Provide the (x, y) coordinate of the cell's center where the given text is located.  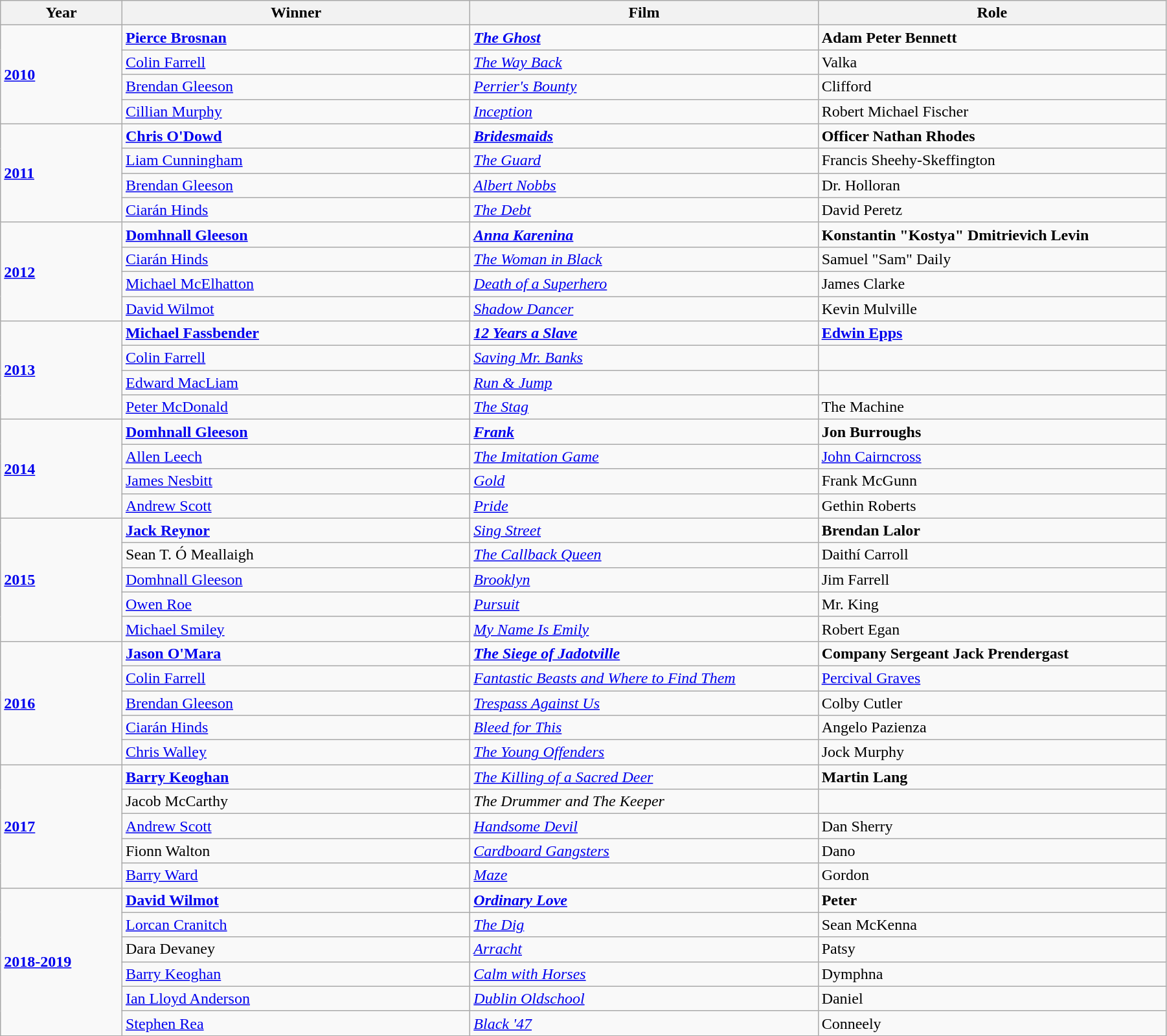
Lorcan Cranitch (295, 925)
Jim Farrell (992, 580)
Michael Fassbender (295, 333)
Valka (992, 62)
Maze (644, 875)
Conneely (992, 1023)
Albert Nobbs (644, 185)
The Dig (644, 925)
Fionn Walton (295, 851)
Sean T. Ó Meallaigh (295, 555)
Daniel (992, 998)
Allen Leech (295, 456)
Bleed for This (644, 728)
Perrier's Bounty (644, 87)
Peter McDonald (295, 407)
Frank (644, 432)
Chris O'Dowd (295, 136)
The Stag (644, 407)
2015 (62, 580)
Anna Karenina (644, 234)
Saving Mr. Banks (644, 358)
Brooklyn (644, 580)
Fantastic Beasts and Where to Find Them (644, 678)
Calm with Horses (644, 974)
Jack Reynor (295, 530)
Cardboard Gangsters (644, 851)
My Name Is Emily (644, 629)
Black '47 (644, 1023)
Gethin Roberts (992, 506)
The Killing of a Sacred Deer (644, 777)
Edward MacLiam (295, 383)
James Nesbitt (295, 481)
Michael Smiley (295, 629)
Dr. Holloran (992, 185)
2013 (62, 370)
David Peretz (992, 210)
The Drummer and The Keeper (644, 802)
Robert Egan (992, 629)
Mr. King (992, 604)
Jock Murphy (992, 752)
Adam Peter Bennett (992, 38)
The Ghost (644, 38)
Trespass Against Us (644, 703)
Michael McElhatton (295, 284)
John Cairncross (992, 456)
The Guard (644, 161)
The Young Offenders (644, 752)
Konstantin "Kostya" Dmitrievich Levin (992, 234)
Film (644, 13)
2017 (62, 826)
The Imitation Game (644, 456)
The Siege of Jadotville (644, 653)
Samuel "Sam" Daily (992, 259)
Gold (644, 481)
Dymphna (992, 974)
Gordon (992, 875)
2016 (62, 703)
Ian Lloyd Anderson (295, 998)
Jacob McCarthy (295, 802)
Pride (644, 506)
Percival Graves (992, 678)
James Clarke (992, 284)
The Woman in Black (644, 259)
Ordinary Love (644, 900)
Dan Sherry (992, 826)
Barry Ward (295, 875)
Officer Nathan Rhodes (992, 136)
The Way Back (644, 62)
2014 (62, 469)
Winner (295, 13)
Role (992, 13)
2010 (62, 74)
Chris Walley (295, 752)
The Callback Queen (644, 555)
Death of a Superhero (644, 284)
2012 (62, 271)
Martin Lang (992, 777)
Robert Michael Fischer (992, 111)
Arracht (644, 949)
The Debt (644, 210)
Inception (644, 111)
Kevin Mulville (992, 309)
Brendan Lalor (992, 530)
The Machine (992, 407)
Angelo Pazienza (992, 728)
Jason O'Mara (295, 653)
Owen Roe (295, 604)
2011 (62, 173)
2018-2019 (62, 962)
Dublin Oldschool (644, 998)
Clifford (992, 87)
Company Sergeant Jack Prendergast (992, 653)
Edwin Epps (992, 333)
Stephen Rea (295, 1023)
Colby Cutler (992, 703)
Francis Sheehy-Skeffington (992, 161)
Run & Jump (644, 383)
12 Years a Slave (644, 333)
Dara Devaney (295, 949)
Sing Street (644, 530)
Bridesmaids (644, 136)
Shadow Dancer (644, 309)
Year (62, 13)
Daithí Carroll (992, 555)
Dano (992, 851)
Peter (992, 900)
Jon Burroughs (992, 432)
Patsy (992, 949)
Pursuit (644, 604)
Frank McGunn (992, 481)
Liam Cunningham (295, 161)
Handsome Devil (644, 826)
Sean McKenna (992, 925)
Cillian Murphy (295, 111)
Pierce Brosnan (295, 38)
